Identify which cell holds the provided text, then report its [X, Y] central coordinate. 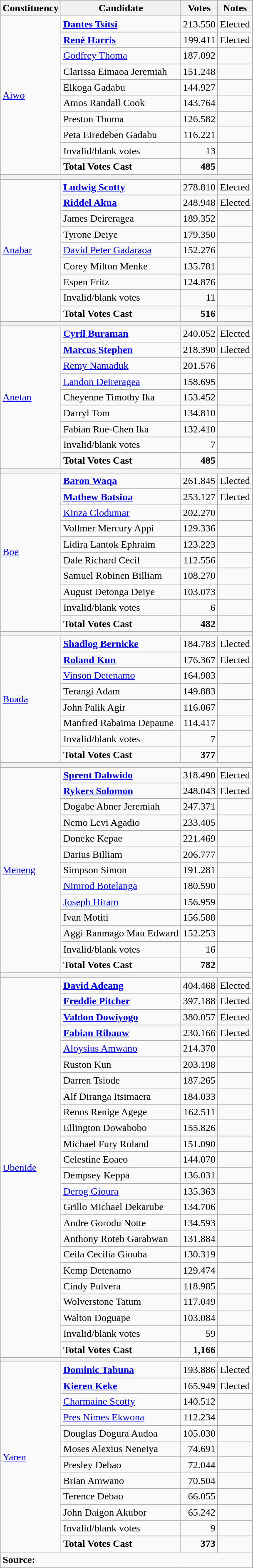
123.223 [199, 544]
144.070 [199, 1160]
184.033 [199, 1096]
James Deireragea [121, 219]
380.057 [199, 1017]
373 [199, 1544]
193.886 [199, 1370]
August Detonga Deiye [121, 592]
Aggi Ranmago Mau Edward [121, 933]
Remy Namaduk [121, 365]
Aiwo [31, 96]
Ellington Dowabobo [121, 1128]
Peta Eiredeben Gadabu [121, 135]
Clarissa Eimaoa Jeremiah [121, 72]
Cindy Pulvera [121, 1286]
187.092 [199, 56]
1,166 [199, 1349]
176.367 [199, 660]
Anetan [31, 398]
Kinza Clodumar [121, 513]
Nemo Levi Agadio [121, 822]
Votes [199, 8]
151.248 [199, 72]
Ruston Kun [121, 1064]
162.511 [199, 1112]
Preston Thoma [121, 119]
Shadlog Bernicke [121, 644]
Marcus Stephen [121, 350]
John Palik Agir [121, 707]
156.959 [199, 902]
144.927 [199, 87]
9 [199, 1528]
Aloysius Amwano [121, 1049]
Simpson Simon [121, 870]
Renos Renige Agege [121, 1112]
70.504 [199, 1481]
184.783 [199, 644]
105.030 [199, 1433]
Dogabe Abner Jeremiah [121, 807]
16 [199, 949]
Terangi Adam [121, 691]
Candidate [121, 8]
261.845 [199, 481]
118.985 [199, 1286]
13 [199, 151]
230.166 [199, 1033]
Buada [31, 699]
Ludwig Scotty [121, 187]
240.052 [199, 334]
Tyrone Deiye [121, 235]
117.049 [199, 1302]
143.764 [199, 103]
Godfrey Thoma [121, 56]
Doneke Kepae [121, 838]
René Harris [121, 40]
Derog Gioura [121, 1191]
130.319 [199, 1254]
Dempsey Keppa [121, 1175]
Joseph Hiram [121, 902]
129.336 [199, 528]
Corey Milton Menke [121, 266]
149.883 [199, 691]
397.188 [199, 1001]
Grillo Michael Dekarube [121, 1207]
Cheyenne Timothy Ika [121, 397]
Celestine Eoaeo [121, 1160]
Cyril Buraman [121, 334]
Andre Gorodu Notte [121, 1223]
Kemp Detenamo [121, 1270]
103.084 [199, 1318]
131.884 [199, 1239]
Anabar [31, 250]
Moses Alexius Neneiya [121, 1449]
Espen Fritz [121, 282]
203.198 [199, 1064]
124.876 [199, 282]
218.390 [199, 350]
Meneng [31, 870]
74.691 [199, 1449]
11 [199, 298]
191.281 [199, 870]
66.055 [199, 1496]
516 [199, 314]
Freddie Pitcher [121, 1001]
318.490 [199, 775]
David Peter Gadaraoa [121, 250]
Boe [31, 552]
116.221 [199, 135]
Presley Debao [121, 1465]
248.043 [199, 791]
199.411 [199, 40]
Darryl Tom [121, 413]
Dale Richard Cecil [121, 560]
155.826 [199, 1128]
Landon Deireragea [121, 381]
Rykers Solomon [121, 791]
Elkoga Gadabu [121, 87]
David Adeang [121, 985]
Nimrod Botelanga [121, 886]
Brian Amwano [121, 1481]
253.127 [199, 497]
Dantes Tsitsi [121, 24]
132.410 [199, 429]
152.253 [199, 933]
Fabian Ribauw [121, 1033]
Lidira Lantok Ephraim [121, 544]
221.469 [199, 838]
201.576 [199, 365]
Darius Billiam [121, 854]
140.512 [199, 1402]
Alf Diranga Itsimaera [121, 1096]
134.593 [199, 1223]
John Daigon Akubor [121, 1512]
179.350 [199, 235]
187.265 [199, 1080]
Notes [235, 8]
Wolverstone Tatum [121, 1302]
Kieren Keke [121, 1386]
164.983 [199, 676]
Manfred Rabaima Depaune [121, 723]
Darren Tsiode [121, 1080]
114.417 [199, 723]
112.556 [199, 560]
Baron Waqa [121, 481]
Yaren [31, 1457]
213.550 [199, 24]
482 [199, 623]
Douglas Dogura Audoa [121, 1433]
404.468 [199, 985]
Charmaine Scotty [121, 1402]
Michael Fury Roland [121, 1144]
Constituency [31, 8]
108.270 [199, 576]
135.363 [199, 1191]
Samuel Robinen Billiam [121, 576]
151.090 [199, 1144]
Ivan Motiti [121, 918]
Dominic Tabuna [121, 1370]
214.370 [199, 1049]
782 [199, 965]
180.590 [199, 886]
Fabian Rue-Chen Ika [121, 429]
72.044 [199, 1465]
126.582 [199, 119]
Ceila Cecilia Giouba [121, 1254]
156.588 [199, 918]
Amos Randall Cook [121, 103]
247.371 [199, 807]
Ubenide [31, 1168]
Valdon Dowiyogo [121, 1017]
134.706 [199, 1207]
189.352 [199, 219]
Riddel Akua [121, 203]
Vollmer Mercury Appi [121, 528]
233.405 [199, 822]
65.242 [199, 1512]
202.270 [199, 513]
59 [199, 1333]
Mathew Batsiua [121, 497]
153.452 [199, 397]
152.276 [199, 250]
116.067 [199, 707]
Vinson Detenamo [121, 676]
Anthony Roteb Garabwan [121, 1239]
Pres Nimes Ekwona [121, 1417]
Source: [126, 1560]
377 [199, 755]
112.234 [199, 1417]
129.474 [199, 1270]
Sprent Dabwido [121, 775]
Terence Debao [121, 1496]
206.777 [199, 854]
136.031 [199, 1175]
134.810 [199, 413]
6 [199, 607]
248.948 [199, 203]
278.810 [199, 187]
Walton Doguape [121, 1318]
103.073 [199, 592]
135.781 [199, 266]
165.949 [199, 1386]
Roland Kun [121, 660]
158.695 [199, 381]
